Extract the [x, y] coordinate from the center of the cell holding the provided text.  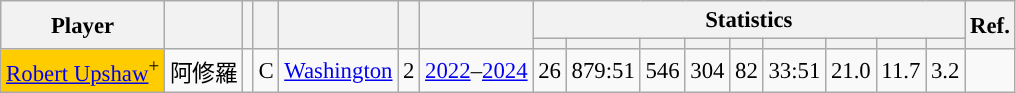
Robert Upshaw+ [83, 71]
546 [662, 71]
Statistics [749, 20]
阿修羅 [203, 71]
C [266, 71]
Player [83, 25]
304 [708, 71]
Ref. [990, 25]
2 [409, 71]
2022–2024 [476, 71]
21.0 [851, 71]
26 [550, 71]
Washington [338, 71]
11.7 [901, 71]
82 [746, 71]
33:51 [794, 71]
3.2 [946, 71]
879:51 [603, 71]
